Capture the cell that displays the provided text and extract its (x, y) central coordinate. 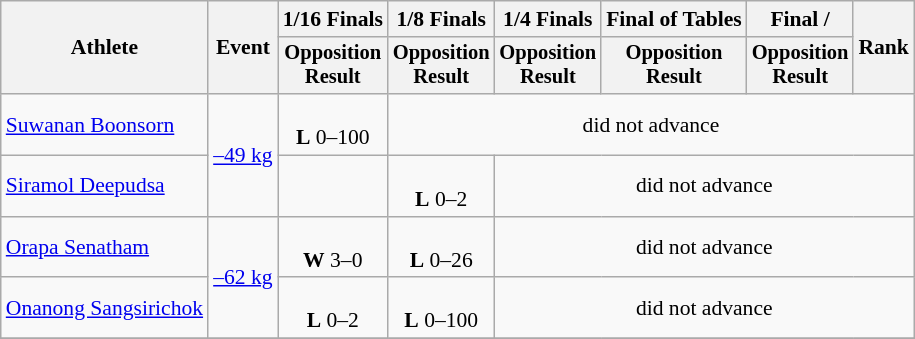
1/16 Finals (333, 19)
Rank (884, 48)
Final / (800, 19)
Siramol Deepudsa (104, 186)
–49 kg (242, 155)
Event (242, 48)
Final of Tables (674, 19)
–62 kg (242, 278)
W 3–0 (333, 248)
Orapa Senatham (104, 248)
1/4 Finals (548, 19)
L 0–26 (442, 248)
Onanong Sangsirichok (104, 308)
Suwanan Boonsorn (104, 124)
Athlete (104, 48)
1/8 Finals (442, 19)
